Identify which cell holds the provided text, then report its [X, Y] central coordinate. 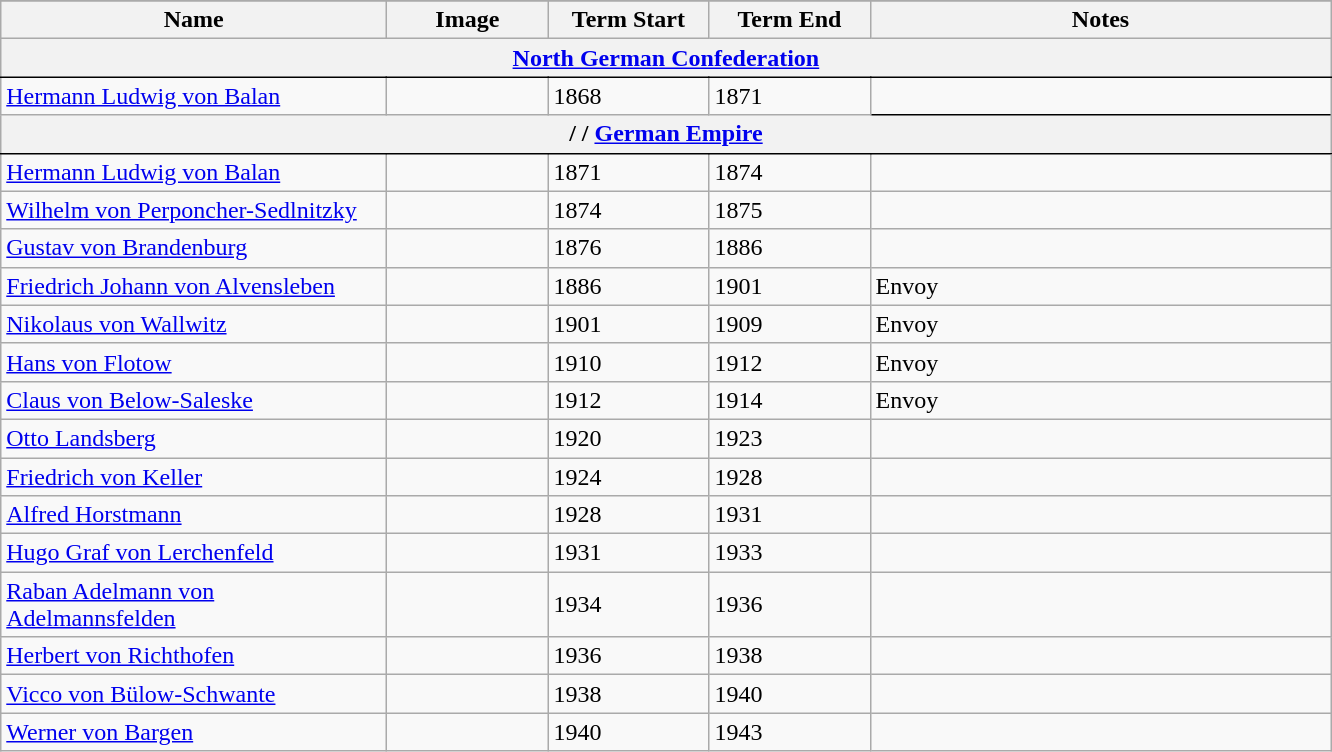
1875 [790, 210]
Term End [790, 20]
1933 [790, 553]
1943 [790, 732]
1914 [790, 400]
Friedrich Johann von Alvensleben [194, 286]
1923 [790, 438]
Otto Landsberg [194, 438]
Werner von Bargen [194, 732]
Friedrich von Keller [194, 477]
Hans von Flotow [194, 362]
1876 [628, 248]
Alfred Horstmann [194, 515]
Image [468, 20]
Nikolaus von Wallwitz [194, 324]
/ / German Empire [666, 134]
Gustav von Brandenburg [194, 248]
1909 [790, 324]
Herbert von Richthofen [194, 656]
Claus von Below-Saleske [194, 400]
Wilhelm von Perponcher-Sedlnitzky [194, 210]
1924 [628, 477]
North German Confederation [666, 58]
Term Start [628, 20]
Name [194, 20]
1910 [628, 362]
1920 [628, 438]
Notes [1100, 20]
1934 [628, 604]
Raban Adelmann von Adelmannsfelden [194, 604]
1868 [628, 96]
Vicco von Bülow-Schwante [194, 694]
Hugo Graf von Lerchenfeld [194, 553]
